Find where the given text appears and provide that cell's center as [X, Y] coordinate. 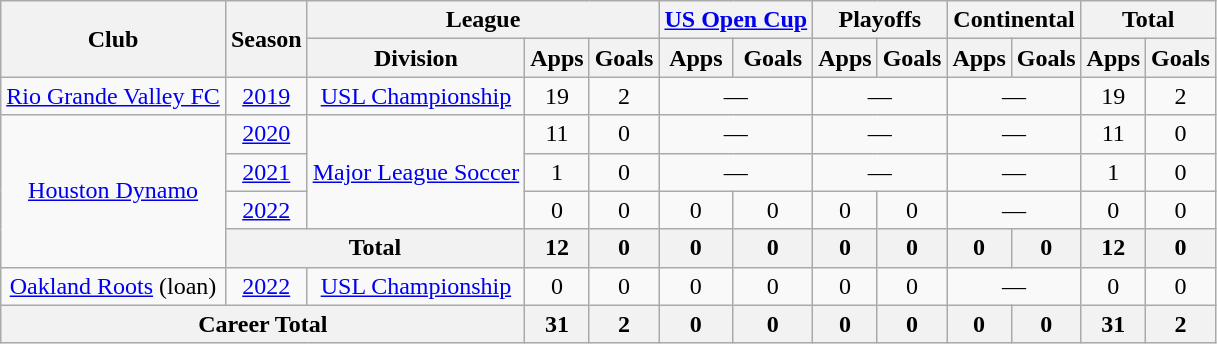
2019 [266, 96]
Major League Soccer [416, 172]
League [483, 20]
Playoffs [880, 20]
2020 [266, 134]
Season [266, 39]
Division [416, 58]
Continental [1014, 20]
Career Total [263, 324]
Oakland Roots (loan) [114, 286]
Rio Grande Valley FC [114, 96]
2021 [266, 172]
Houston Dynamo [114, 191]
US Open Cup [736, 20]
Club [114, 39]
